Return (x, y) of the center of cell containing provided text 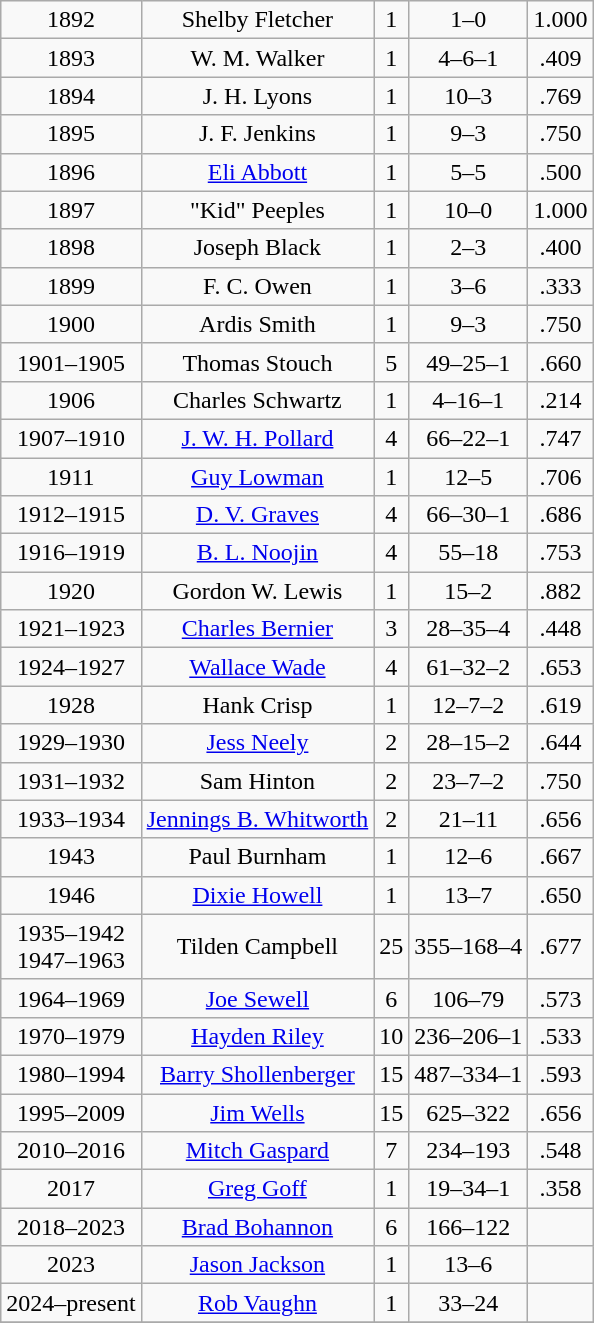
166–122 (468, 1227)
Barry Shollenberger (258, 1074)
234–193 (468, 1151)
Gordon W. Lewis (258, 591)
D. V. Graves (258, 515)
Dixie Howell (258, 895)
.548 (560, 1151)
3 (392, 629)
106–79 (468, 998)
.667 (560, 857)
1906 (71, 400)
33–24 (468, 1303)
23–7–2 (468, 781)
15–2 (468, 591)
"Kid" Peeples (258, 210)
.358 (560, 1189)
.409 (560, 58)
Brad Bohannon (258, 1227)
Rob Vaughn (258, 1303)
1943 (71, 857)
13–7 (468, 895)
19–34–1 (468, 1189)
.677 (560, 946)
1911 (71, 477)
7 (392, 1151)
.660 (560, 362)
Mitch Gaspard (258, 1151)
25 (392, 946)
12–5 (468, 477)
4–6–1 (468, 58)
10–0 (468, 210)
1935–19421947–1963 (71, 946)
Charles Bernier (258, 629)
.882 (560, 591)
1896 (71, 172)
W. M. Walker (258, 58)
Ardis Smith (258, 324)
Tilden Campbell (258, 946)
55–18 (468, 553)
12–6 (468, 857)
.686 (560, 515)
66–30–1 (468, 515)
Jason Jackson (258, 1265)
1–0 (468, 20)
1907–1910 (71, 438)
Shelby Fletcher (258, 20)
Eli Abbott (258, 172)
355–168–4 (468, 946)
.644 (560, 743)
10 (392, 1036)
2023 (71, 1265)
.573 (560, 998)
2024–present (71, 1303)
2018–2023 (71, 1227)
Joseph Black (258, 248)
1892 (71, 20)
4–16–1 (468, 400)
1897 (71, 210)
.619 (560, 705)
Wallace Wade (258, 667)
Guy Lowman (258, 477)
21–11 (468, 819)
J. H. Lyons (258, 96)
Joe Sewell (258, 998)
66–22–1 (468, 438)
Hayden Riley (258, 1036)
2017 (71, 1189)
B. L. Noojin (258, 553)
28–15–2 (468, 743)
1995–2009 (71, 1113)
1933–1934 (71, 819)
.400 (560, 248)
Hank Crisp (258, 705)
1898 (71, 248)
.706 (560, 477)
13–6 (468, 1265)
Sam Hinton (258, 781)
.214 (560, 400)
.533 (560, 1036)
.333 (560, 286)
1893 (71, 58)
Jim Wells (258, 1113)
1946 (71, 895)
.653 (560, 667)
Jess Neely (258, 743)
1899 (71, 286)
5 (392, 362)
1970–1979 (71, 1036)
28–35–4 (468, 629)
1980–1994 (71, 1074)
1894 (71, 96)
1900 (71, 324)
487–334–1 (468, 1074)
2010–2016 (71, 1151)
12–7–2 (468, 705)
1912–1915 (71, 515)
1931–1932 (71, 781)
F. C. Owen (258, 286)
1916–1919 (71, 553)
1921–1923 (71, 629)
1924–1927 (71, 667)
J. W. H. Pollard (258, 438)
3–6 (468, 286)
1964–1969 (71, 998)
.769 (560, 96)
1929–1930 (71, 743)
236–206–1 (468, 1036)
.500 (560, 172)
2–3 (468, 248)
1895 (71, 134)
625–322 (468, 1113)
61–32–2 (468, 667)
.747 (560, 438)
1928 (71, 705)
5–5 (468, 172)
1920 (71, 591)
.650 (560, 895)
.753 (560, 553)
Greg Goff (258, 1189)
1901–1905 (71, 362)
Paul Burnham (258, 857)
49–25–1 (468, 362)
10–3 (468, 96)
.448 (560, 629)
Charles Schwartz (258, 400)
Jennings B. Whitworth (258, 819)
J. F. Jenkins (258, 134)
.593 (560, 1074)
Thomas Stouch (258, 362)
